Output the (X, Y) coordinate of the center of the cell containing the given text.  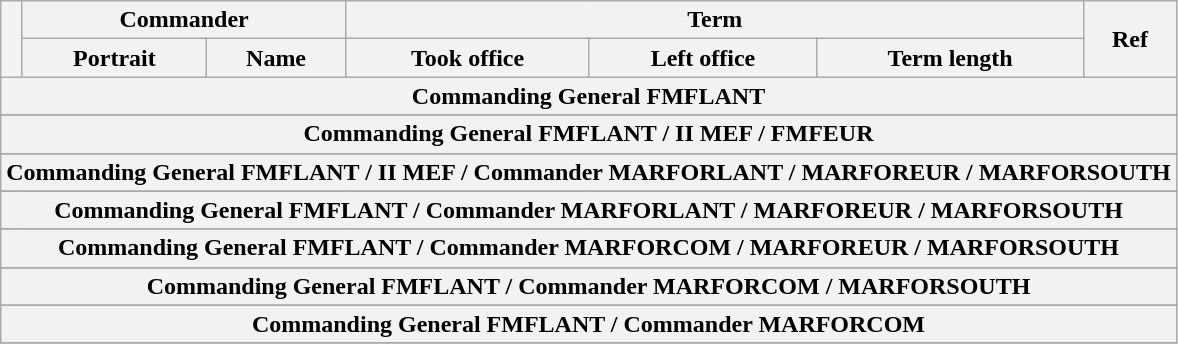
Commanding General FMFLANT / Commander MARFORCOM / MARFORSOUTH (588, 286)
Left office (702, 58)
Commanding General FMFLANT / Commander MARFORCOM (588, 324)
Commanding General FMFLANT (588, 96)
Commanding General FMFLANT / Commander MARFORCOM / MARFOREUR / MARFORSOUTH (588, 248)
Commanding General FMFLANT / II MEF / FMFEUR (588, 134)
Portrait (114, 58)
Commanding General FMFLANT / Commander MARFORLANT / MARFOREUR / MARFORSOUTH (588, 210)
Term length (950, 58)
Term (715, 20)
Ref (1130, 39)
Commanding General FMFLANT / II MEF / Commander MARFORLANT / MARFOREUR / MARFORSOUTH (588, 172)
Took office (468, 58)
Commander (184, 20)
Name (276, 58)
